Search for the cell housing the specified text and yield its [X, Y] center coordinate. 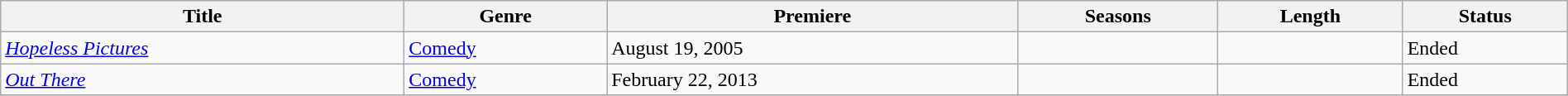
Genre [506, 17]
Premiere [812, 17]
Hopeless Pictures [203, 48]
Out There [203, 79]
Title [203, 17]
Seasons [1118, 17]
Status [1485, 17]
August 19, 2005 [812, 48]
Length [1310, 17]
February 22, 2013 [812, 79]
